Return [X, Y] of the center of cell containing provided text 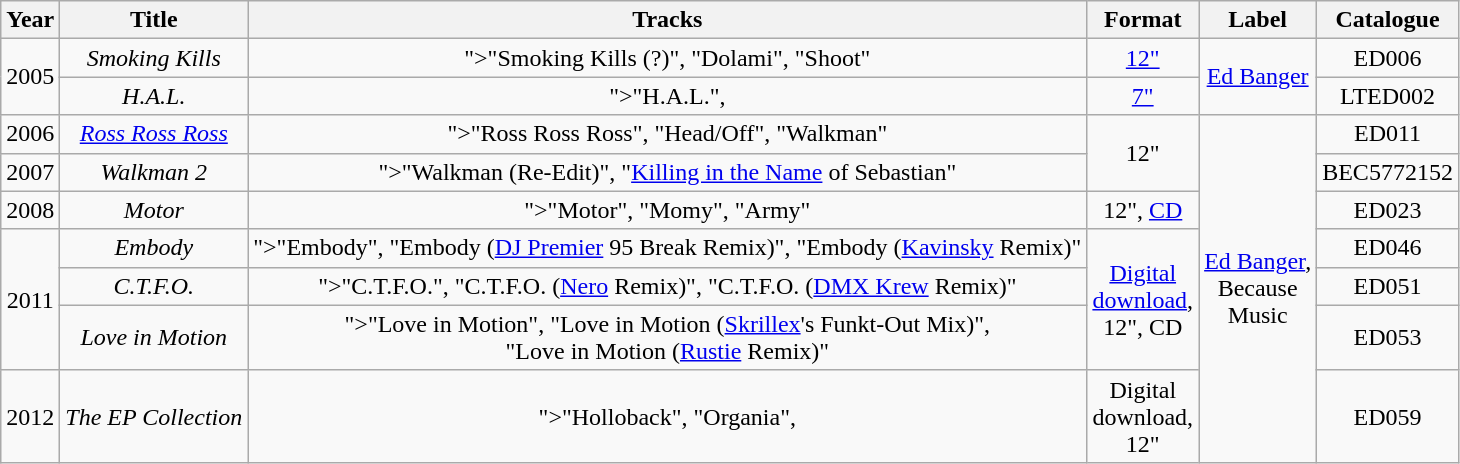
Digitaldownload,12" [1143, 416]
Embody [154, 248]
The EP Collection [154, 416]
ED023 [1388, 210]
">"Ross Ross Ross", "Head/Off", "Walkman" [668, 134]
ED011 [1388, 134]
Smoking Kills [154, 58]
Love in Motion [154, 338]
2008 [30, 210]
">"Holloback", "Organia", [668, 416]
">"Love in Motion", "Love in Motion (Skrillex's Funkt-Out Mix)","Love in Motion (Rustie Remix)" [668, 338]
Ed Banger,BecauseMusic [1258, 288]
Label [1258, 20]
12", CD [1143, 210]
LTED002 [1388, 96]
Motor [154, 210]
Format [1143, 20]
2006 [30, 134]
ED053 [1388, 338]
Digitaldownload,12", CD [1143, 300]
Year [30, 20]
2005 [30, 77]
2012 [30, 416]
ED006 [1388, 58]
">"Walkman (Re-Edit)", "Killing in the Name of Sebastian" [668, 172]
Walkman 2 [154, 172]
ED059 [1388, 416]
">"Smoking Kills (?)", "Dolami", "Shoot" [668, 58]
2011 [30, 300]
Catalogue [1388, 20]
">"Motor", "Momy", "Army" [668, 210]
2007 [30, 172]
">"C.T.F.O.", "C.T.F.O. (Nero Remix)", "C.T.F.O. (DMX Krew Remix)" [668, 286]
">"Embody", "Embody (DJ Premier 95 Break Remix)", "Embody (Kavinsky Remix)" [668, 248]
Ed Banger [1258, 77]
BEC5772152 [1388, 172]
Ross Ross Ross [154, 134]
">"H.A.L.", [668, 96]
ED051 [1388, 286]
Title [154, 20]
7" [1143, 96]
H.A.L. [154, 96]
C.T.F.O. [154, 286]
Tracks [668, 20]
ED046 [1388, 248]
